Extract the (x, y) coordinate from the center of the cell holding the provided text.  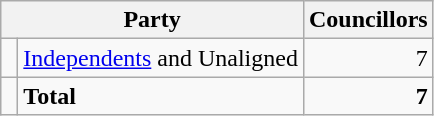
Total (161, 96)
Party (152, 20)
Councillors (368, 20)
Independents and Unaligned (161, 58)
